Return the [x, y] coordinate for the center point of the cell that contains the specified text.  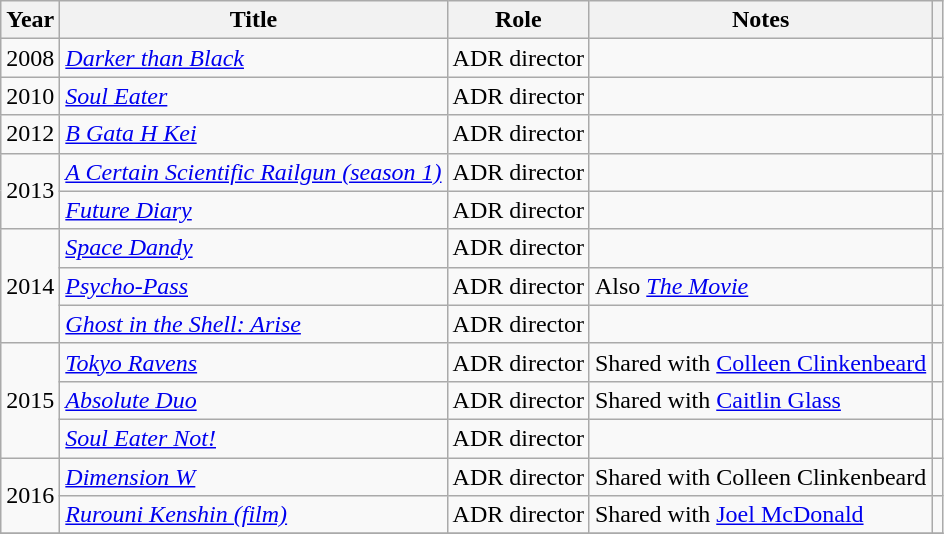
2010 [30, 96]
Role [518, 20]
Title [254, 20]
Space Dandy [254, 248]
2013 [30, 191]
Ghost in the Shell: Arise [254, 324]
Dimension W [254, 477]
2012 [30, 134]
Absolute Duo [254, 400]
Soul Eater Not! [254, 438]
Also The Movie [760, 286]
Shared with Joel McDonald [760, 515]
Rurouni Kenshin (film) [254, 515]
2014 [30, 286]
Soul Eater [254, 96]
2008 [30, 58]
Notes [760, 20]
Psycho-Pass [254, 286]
Future Diary [254, 210]
Darker than Black [254, 58]
Year [30, 20]
2015 [30, 400]
2016 [30, 496]
A Certain Scientific Railgun (season 1) [254, 172]
Tokyo Ravens [254, 362]
Shared with Caitlin Glass [760, 400]
B Gata H Kei [254, 134]
